Identify which cell holds the provided text, then report its (x, y) central coordinate. 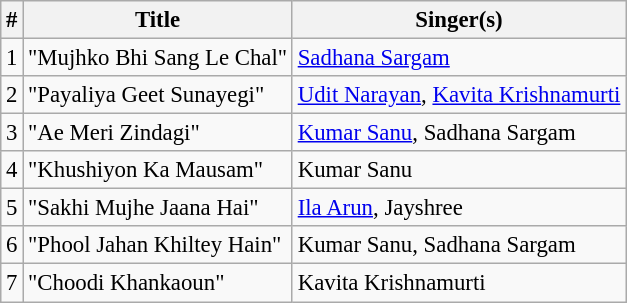
3 (12, 133)
7 (12, 283)
Kavita Krishnamurti (458, 283)
"Sakhi Mujhe Jaana Hai" (158, 208)
5 (12, 208)
Udit Narayan, Kavita Krishnamurti (458, 95)
1 (12, 58)
Kumar Sanu (458, 170)
6 (12, 245)
4 (12, 170)
Sadhana Sargam (458, 58)
Singer(s) (458, 20)
"Choodi Khankaoun" (158, 283)
"Payaliya Geet Sunayegi" (158, 95)
"Ae Meri Zindagi" (158, 133)
"Mujhko Bhi Sang Le Chal" (158, 58)
Title (158, 20)
Ila Arun, Jayshree (458, 208)
"Khushiyon Ka Mausam" (158, 170)
# (12, 20)
2 (12, 95)
"Phool Jahan Khiltey Hain" (158, 245)
